Determine the (x, y) coordinate at the center of the cell enclosing the given text.  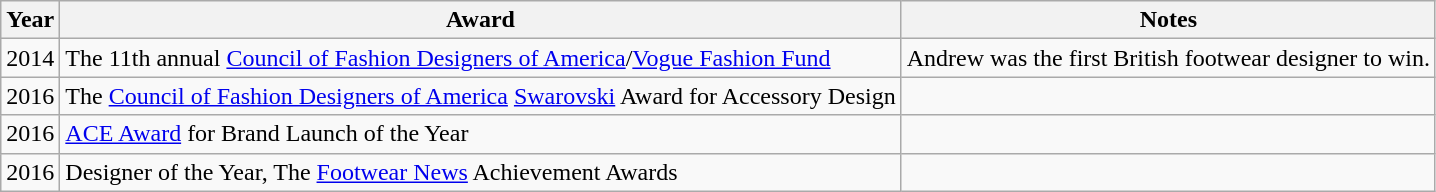
Year (30, 20)
Designer of the Year, The Footwear News Achievement Awards (480, 172)
Award (480, 20)
Andrew was the first British footwear designer to win. (1168, 58)
ACE Award for Brand Launch of the Year (480, 134)
Notes (1168, 20)
The 11th annual Council of Fashion Designers of America/Vogue Fashion Fund (480, 58)
The Council of Fashion Designers of America Swarovski Award for Accessory Design (480, 96)
2014 (30, 58)
